Capture the cell that displays the provided text and extract its [X, Y] central coordinate. 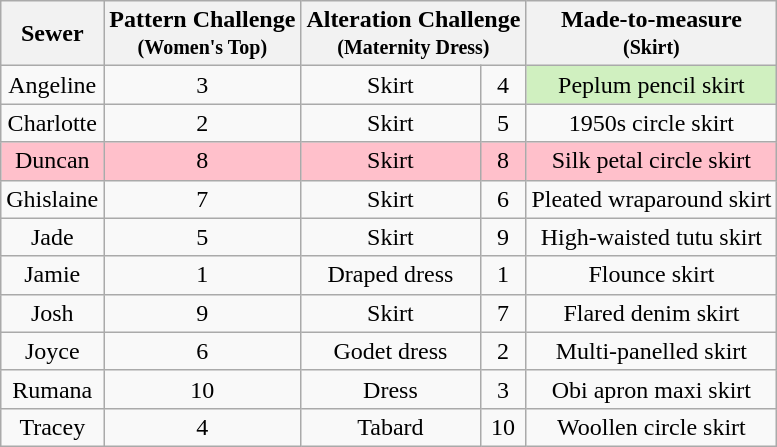
Flounce skirt [652, 275]
Flared denim skirt [652, 313]
Woollen circle skirt [652, 427]
High-waisted tutu skirt [652, 237]
Josh [52, 313]
Joyce [52, 351]
Angeline [52, 85]
Pleated wraparound skirt [652, 199]
Draped dress [390, 275]
Multi-panelled skirt [652, 351]
Silk petal circle skirt [652, 161]
Pattern Challenge(Women's Top) [202, 34]
Charlotte [52, 123]
Alteration Challenge(Maternity Dress) [414, 34]
Jade [52, 237]
Peplum pencil skirt [652, 85]
Rumana [52, 389]
Tracey [52, 427]
Duncan [52, 161]
Obi apron maxi skirt [652, 389]
Jamie [52, 275]
Tabard [390, 427]
Made-to-measure(Skirt) [652, 34]
Ghislaine [52, 199]
1950s circle skirt [652, 123]
Dress [390, 389]
Sewer [52, 34]
Godet dress [390, 351]
